For the text-containing cell, return its midpoint in [X, Y] coordinate format. 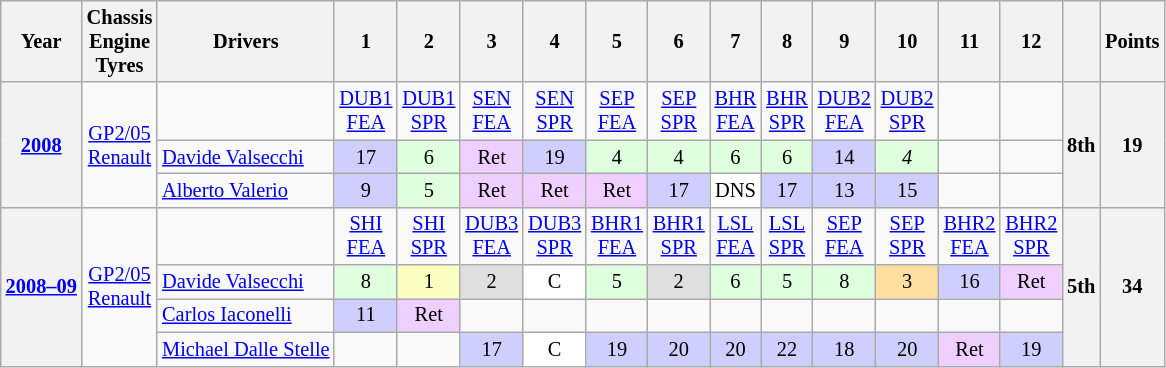
5th [1081, 286]
8th [1081, 144]
13 [844, 190]
2008–09 [42, 286]
BHRFEA [736, 111]
14 [844, 157]
BHR2FEA [970, 236]
BHRSPR [787, 111]
18 [844, 349]
Drivers [246, 41]
LSLSPR [787, 236]
LSLFEA [736, 236]
34 [1132, 286]
7 [736, 41]
DUB3FEA [492, 236]
BHR1SPR [679, 236]
DUB1FEA [366, 111]
Alberto Valerio [246, 190]
DUB3SPR [554, 236]
SENSPR [554, 111]
DNS [736, 190]
BHR2SPR [1031, 236]
Carlos Iaconelli [246, 315]
SENFEA [492, 111]
Year [42, 41]
16 [970, 282]
2008 [42, 144]
BHR1FEA [617, 236]
DUB2SPR [908, 111]
10 [908, 41]
22 [787, 349]
ChassisEngineTyres [120, 41]
Michael Dalle Stelle [246, 349]
SHISPR [428, 236]
SHIFEA [366, 236]
15 [908, 190]
12 [1031, 41]
Points [1132, 41]
DUB2FEA [844, 111]
DUB1SPR [428, 111]
